Locate the cell with the specified text and output its (x, y) center coordinate. 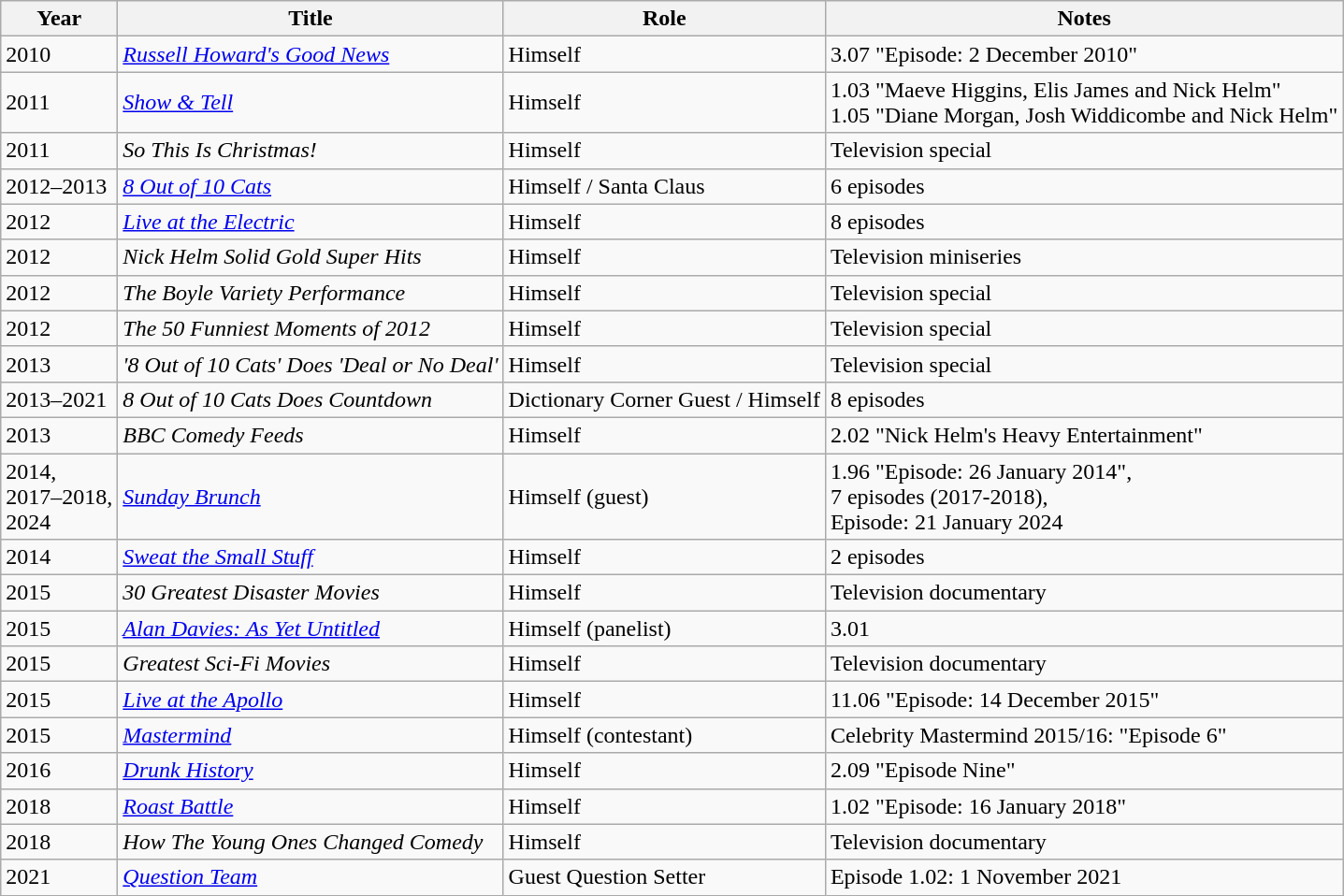
Sunday Brunch (311, 496)
Show & Tell (311, 103)
The 50 Funniest Moments of 2012 (311, 328)
So This Is Christmas! (311, 151)
BBC Comedy Feeds (311, 435)
Live at the Apollo (311, 700)
Roast Battle (311, 806)
'8 Out of 10 Cats' Does 'Deal or No Deal' (311, 364)
Year (60, 19)
Episode 1.02: 1 November 2021 (1083, 877)
Live at the Electric (311, 222)
Himself / Santa Claus (664, 186)
Himself (panelist) (664, 629)
2 episodes (1083, 557)
2013–2021 (60, 399)
2010 (60, 54)
How The Young Ones Changed Comedy (311, 842)
Alan Davies: As Yet Untitled (311, 629)
Title (311, 19)
Sweat the Small Stuff (311, 557)
8 Out of 10 Cats Does Countdown (311, 399)
2.02 "Nick Helm's Heavy Entertainment" (1083, 435)
6 episodes (1083, 186)
2012–2013 (60, 186)
2014,2017–2018,2024 (60, 496)
Greatest Sci-Fi Movies (311, 664)
Television miniseries (1083, 257)
Himself (guest) (664, 496)
11.06 "Episode: 14 December 2015" (1083, 700)
Drunk History (311, 771)
2.09 "Episode Nine" (1083, 771)
2021 (60, 877)
Nick Helm Solid Gold Super Hits (311, 257)
Himself (contestant) (664, 735)
3.07 "Episode: 2 December 2010" (1083, 54)
Dictionary Corner Guest / Himself (664, 399)
Notes (1083, 19)
Question Team (311, 877)
2016 (60, 771)
1.03 "Maeve Higgins, Elis James and Nick Helm"1.05 "Diane Morgan, Josh Widdicombe and Nick Helm" (1083, 103)
Russell Howard's Good News (311, 54)
The Boyle Variety Performance (311, 293)
2014 (60, 557)
30 Greatest Disaster Movies (311, 593)
1.96 "Episode: 26 January 2014",7 episodes (2017-2018),Episode: 21 January 2024 (1083, 496)
Mastermind (311, 735)
Celebrity Mastermind 2015/16: "Episode 6" (1083, 735)
Guest Question Setter (664, 877)
8 Out of 10 Cats (311, 186)
3.01 (1083, 629)
1.02 "Episode: 16 January 2018" (1083, 806)
Role (664, 19)
